Pinpoint the cell where the given text exists, returning its (x, y) midpoint coordinate. 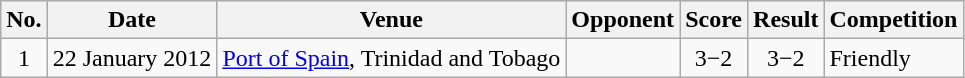
Port of Spain, Trinidad and Tobago (392, 58)
Venue (392, 20)
22 January 2012 (132, 58)
Competition (894, 20)
Date (132, 20)
Score (714, 20)
Result (786, 20)
Opponent (623, 20)
Friendly (894, 58)
1 (24, 58)
No. (24, 20)
